Return the [X, Y] coordinate for the center point of the cell that contains the specified text.  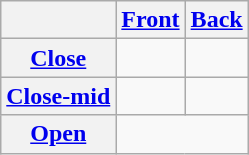
Close [58, 58]
Open [58, 134]
Front [150, 20]
Close-mid [58, 96]
Back [216, 20]
